From the cell containing the given text, extract its center point as (X, Y) coordinate. 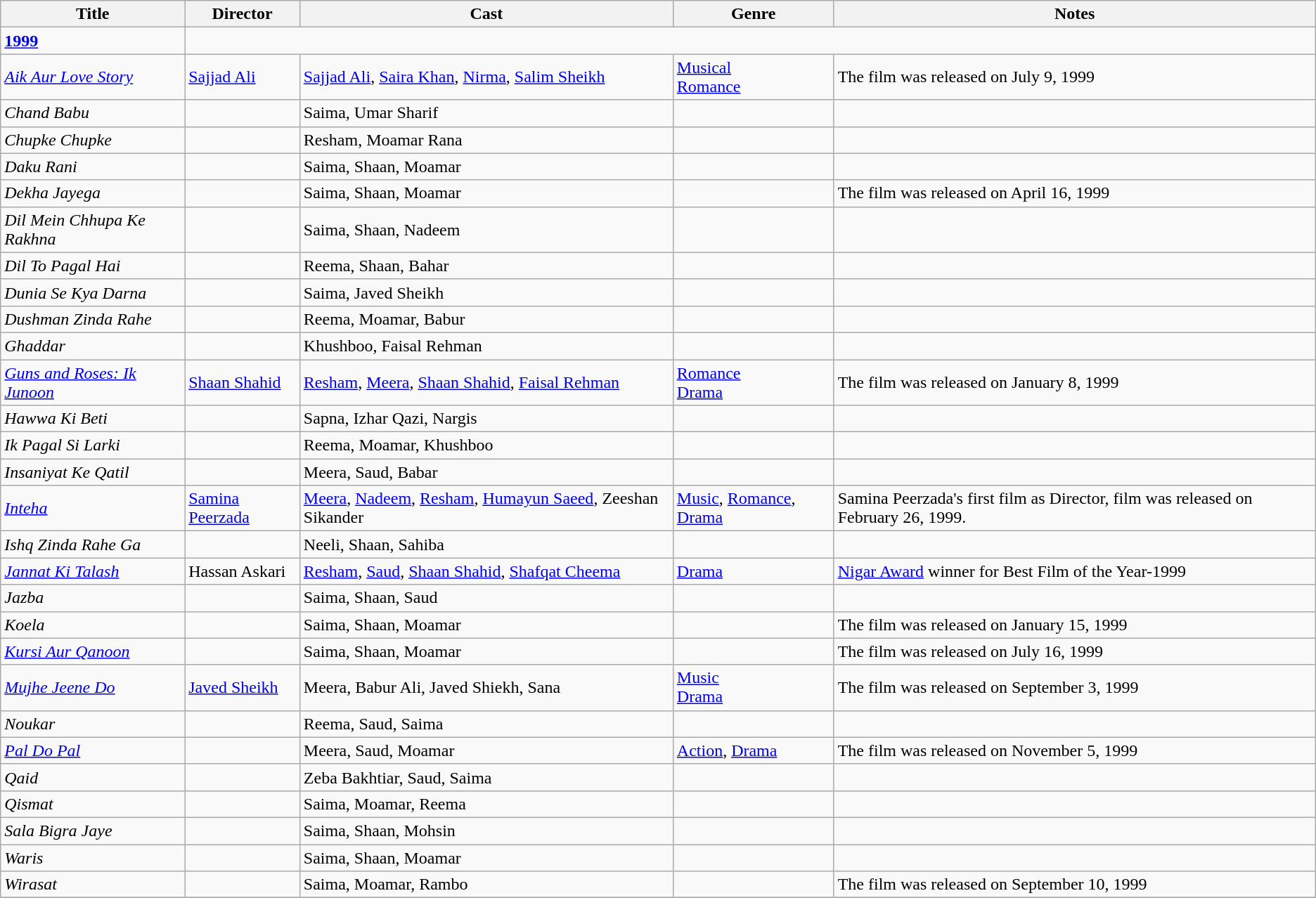
Inteha (93, 509)
Dunia Se Kya Darna (93, 292)
Reema, Moamar, Khushboo (486, 445)
Cast (486, 14)
Resham, Meera, Shaan Shahid, Faisal Rehman (486, 382)
Daku Rani (93, 167)
Mujhe Jeene Do (93, 687)
Reema, Moamar, Babur (486, 319)
Action, Drama (754, 750)
Dil Mein Chhupa Ke Rakhna (93, 229)
Jazba (93, 598)
Saima, Moamar, Reema (486, 804)
Koela (93, 625)
The film was released on November 5, 1999 (1074, 750)
Hawwa Ki Beti (93, 419)
Khushboo, Faisal Rehman (486, 346)
Saima, Shaan, Nadeem (486, 229)
The film was released on July 9, 1999 (1074, 77)
1999 (93, 41)
The film was released on April 16, 1999 (1074, 193)
Noukar (93, 724)
The film was released on January 15, 1999 (1074, 625)
The film was released on September 3, 1999 (1074, 687)
Javed Sheikh (243, 687)
Meera, Nadeem, Resham, Humayun Saeed, Zeeshan Sikander (486, 509)
Jannat Ki Talash (93, 571)
Kursi Aur Qanoon (93, 651)
Saima, Shaan, Mohsin (486, 831)
Qaid (93, 777)
Sala Bigra Jaye (93, 831)
The film was released on January 8, 1999 (1074, 382)
Guns and Roses: Ik Junoon (93, 382)
Qismat (93, 804)
Waris (93, 858)
Saima, Shaan, Saud (486, 598)
Insaniyat Ke Qatil (93, 472)
The film was released on July 16, 1999 (1074, 651)
Sapna, Izhar Qazi, Nargis (486, 419)
Director (243, 14)
Samina Peerzada (243, 509)
Ghaddar (93, 346)
Pal Do Pal (93, 750)
Sajjad Ali (243, 77)
Meera, Saud, Moamar (486, 750)
MusicalRomance (754, 77)
Neeli, Shaan, Sahiba (486, 545)
The film was released on September 10, 1999 (1074, 885)
Saima, Moamar, Rambo (486, 885)
Resham, Moamar Rana (486, 140)
Dekha Jayega (93, 193)
Ik Pagal Si Larki (93, 445)
Meera, Babur Ali, Javed Shiekh, Sana (486, 687)
RomanceDrama (754, 382)
Reema, Saud, Saima (486, 724)
Ishq Zinda Rahe Ga (93, 545)
Saima, Javed Sheikh (486, 292)
Drama (754, 571)
Dil To Pagal Hai (93, 266)
Saima, Umar Sharif (486, 113)
Genre (754, 14)
Chupke Chupke (93, 140)
Title (93, 14)
Sajjad Ali, Saira Khan, Nirma, Salim Sheikh (486, 77)
Reema, Shaan, Bahar (486, 266)
Notes (1074, 14)
Nigar Award winner for Best Film of the Year-1999 (1074, 571)
Meera, Saud, Babar (486, 472)
Shaan Shahid (243, 382)
Zeba Bakhtiar, Saud, Saima (486, 777)
Hassan Askari (243, 571)
Resham, Saud, Shaan Shahid, Shafqat Cheema (486, 571)
Samina Peerzada's first film as Director, film was released on February 26, 1999. (1074, 509)
Music, Romance, Drama (754, 509)
Wirasat (93, 885)
MusicDrama (754, 687)
Aik Aur Love Story (93, 77)
Dushman Zinda Rahe (93, 319)
Chand Babu (93, 113)
